Pinpoint the cell where the given text exists, returning its (x, y) midpoint coordinate. 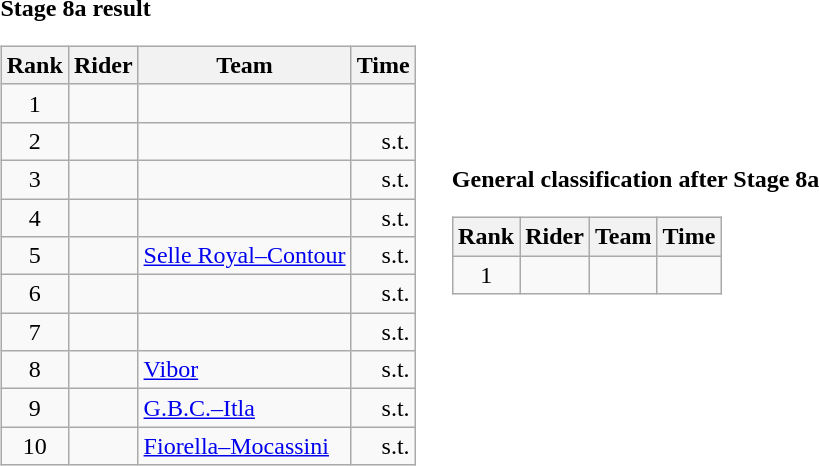
8 (34, 370)
Fiorella–Mocassini (244, 446)
5 (34, 256)
4 (34, 217)
7 (34, 332)
10 (34, 446)
3 (34, 179)
6 (34, 294)
9 (34, 408)
2 (34, 141)
Selle Royal–Contour (244, 256)
G.B.C.–Itla (244, 408)
Vibor (244, 370)
